Search for the cell housing the specified text and yield its (X, Y) center coordinate. 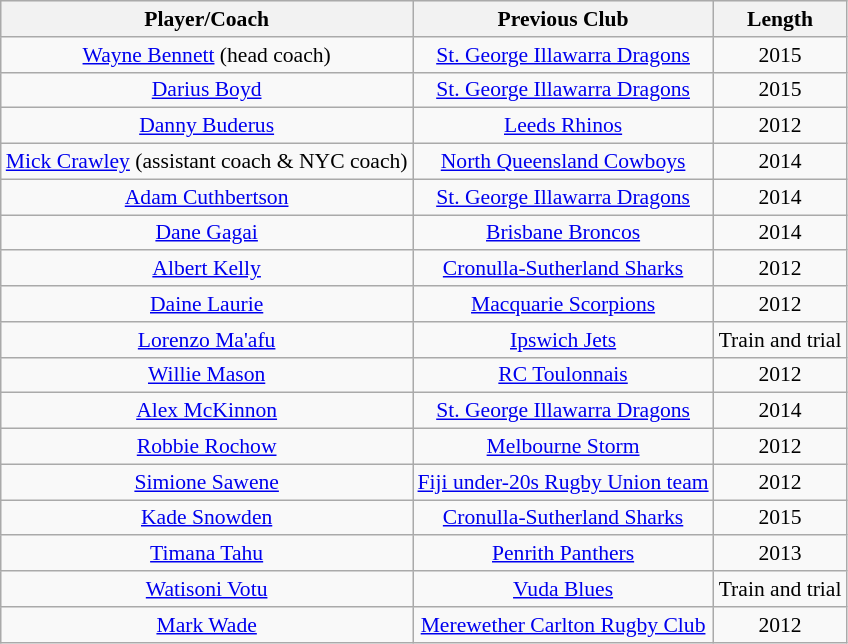
Mick Crawley (assistant coach & NYC coach) (207, 162)
Leeds Rhinos (564, 126)
Merewether Carlton Rugby Club (564, 625)
2013 (780, 554)
Willie Mason (207, 375)
Fiji under-20s Rugby Union team (564, 482)
Adam Cuthbertson (207, 197)
Alex McKinnon (207, 411)
Dane Gagai (207, 233)
Darius Boyd (207, 90)
Kade Snowden (207, 518)
Watisoni Votu (207, 589)
Robbie Rochow (207, 447)
Macquarie Scorpions (564, 304)
Melbourne Storm (564, 447)
North Queensland Cowboys (564, 162)
Brisbane Broncos (564, 233)
Timana Tahu (207, 554)
Previous Club (564, 19)
Daine Laurie (207, 304)
RC Toulonnais (564, 375)
Player/Coach (207, 19)
Mark Wade (207, 625)
Penrith Panthers (564, 554)
Lorenzo Ma'afu (207, 340)
Wayne Bennett (head coach) (207, 55)
Albert Kelly (207, 269)
Simione Sawene (207, 482)
Danny Buderus (207, 126)
Length (780, 19)
Vuda Blues (564, 589)
Ipswich Jets (564, 340)
